Find where the given text appears and provide that cell's center as [X, Y] coordinate. 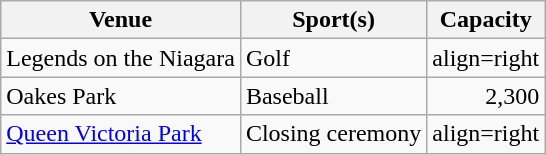
2,300 [486, 96]
Golf [333, 58]
Venue [121, 20]
Baseball [333, 96]
Capacity [486, 20]
Sport(s) [333, 20]
Oakes Park [121, 96]
Closing ceremony [333, 134]
Queen Victoria Park [121, 134]
Legends on the Niagara [121, 58]
